Extract the [X, Y] coordinate from the center of the cell holding the provided text.  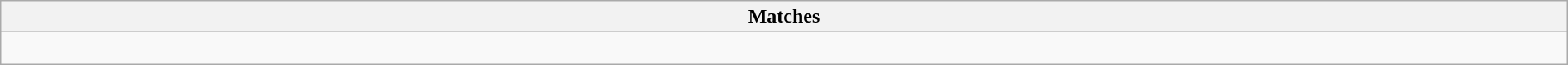
Matches [784, 17]
